Identify which cell holds the provided text, then report its (x, y) central coordinate. 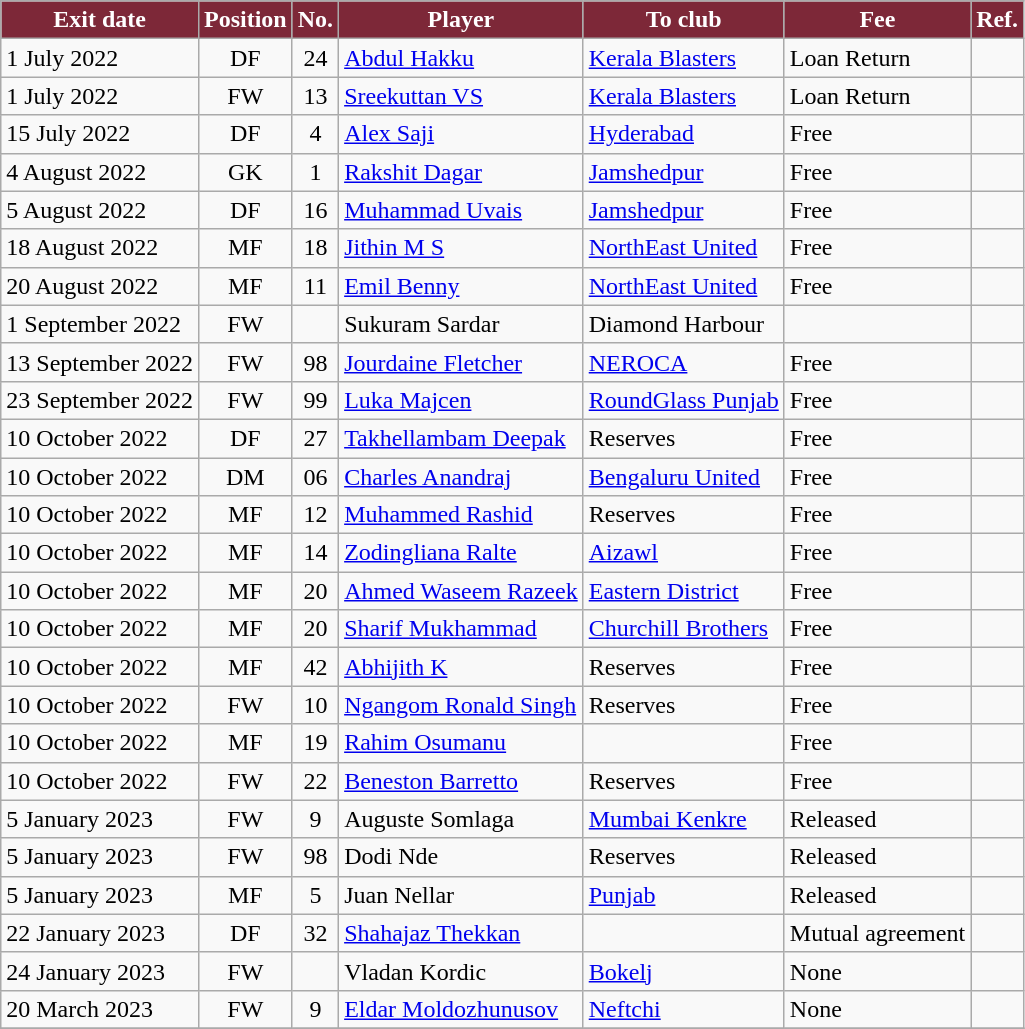
24 (315, 58)
Exit date (100, 20)
Dodi Nde (462, 857)
Hyderabad (684, 134)
Eastern District (684, 591)
32 (315, 933)
Neftchi (684, 1009)
19 (315, 743)
Vladan Kordic (462, 971)
Fee (877, 20)
Jourdaine Fletcher (462, 362)
NEROCA (684, 362)
20 August 2022 (100, 286)
No. (315, 20)
Abhijith K (462, 667)
GK (245, 172)
13 (315, 96)
Position (245, 20)
15 July 2022 (100, 134)
23 September 2022 (100, 400)
Muhammed Rashid (462, 515)
Ref. (998, 20)
27 (315, 438)
Jithin M S (462, 248)
Abdul Hakku (462, 58)
11 (315, 286)
5 (315, 895)
22 January 2023 (100, 933)
Zodingliana Ralte (462, 553)
DM (245, 477)
Bengaluru United (684, 477)
Muhammad Uvais (462, 210)
1 September 2022 (100, 324)
Diamond Harbour (684, 324)
22 (315, 781)
20 March 2023 (100, 1009)
Ngangom Ronald Singh (462, 705)
1 (315, 172)
Auguste Somlaga (462, 819)
Rakshit Dagar (462, 172)
Takhellambam Deepak (462, 438)
Beneston Barretto (462, 781)
Bokelj (684, 971)
Alex Saji (462, 134)
Aizawl (684, 553)
Emil Benny (462, 286)
14 (315, 553)
Sreekuttan VS (462, 96)
5 August 2022 (100, 210)
4 August 2022 (100, 172)
Shahajaz Thekkan (462, 933)
18 (315, 248)
Punjab (684, 895)
RoundGlass Punjab (684, 400)
Mutual agreement (877, 933)
13 September 2022 (100, 362)
12 (315, 515)
24 January 2023 (100, 971)
Rahim Osumanu (462, 743)
99 (315, 400)
10 (315, 705)
16 (315, 210)
To club (684, 20)
Player (462, 20)
Mumbai Kenkre (684, 819)
4 (315, 134)
Charles Anandraj (462, 477)
Luka Majcen (462, 400)
42 (315, 667)
Ahmed Waseem Razeek (462, 591)
Sharif Mukhammad (462, 629)
06 (315, 477)
Sukuram Sardar (462, 324)
Juan Nellar (462, 895)
18 August 2022 (100, 248)
Eldar Moldozhunusov (462, 1009)
Churchill Brothers (684, 629)
